Locate the cell with the specified text and output its (x, y) center coordinate. 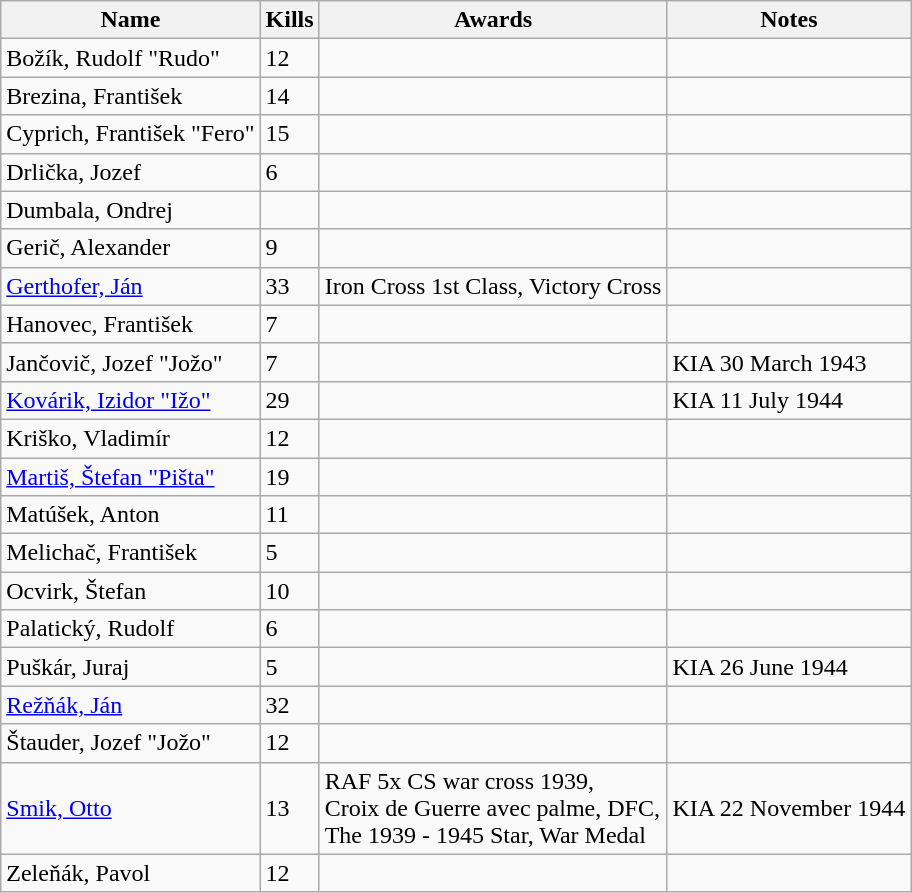
KIA 30 March 1943 (789, 362)
32 (290, 705)
Puškár, Juraj (130, 667)
13 (290, 808)
Dumbala, Ondrej (130, 210)
Jančovič, Jozef "Jožo" (130, 362)
KIA 26 June 1944 (789, 667)
Gerthofer, Ján (130, 286)
Iron Cross 1st Class, Victory Cross (493, 286)
10 (290, 591)
Name (130, 20)
Cyprich, František "Fero" (130, 134)
Božík, Rudolf "Rudo" (130, 58)
Martiš, Štefan "Pišta" (130, 477)
Štauder, Jozef "Jožo" (130, 743)
Režňák, Ján (130, 705)
9 (290, 248)
Palatický, Rudolf (130, 629)
Kills (290, 20)
Notes (789, 20)
Gerič, Alexander (130, 248)
Zeleňák, Pavol (130, 873)
Smik, Otto (130, 808)
14 (290, 96)
19 (290, 477)
Kriško, Vladimír (130, 438)
RAF 5x CS war cross 1939, Croix de Guerre avec palme, DFC, The 1939 - 1945 Star, War Medal (493, 808)
11 (290, 515)
15 (290, 134)
Awards (493, 20)
29 (290, 400)
KIA 22 November 1944 (789, 808)
Hanovec, František (130, 324)
Melichač, František (130, 553)
KIA 11 July 1944 (789, 400)
Matúšek, Anton (130, 515)
Brezina, František (130, 96)
Ocvirk, Štefan (130, 591)
Drlička, Jozef (130, 172)
33 (290, 286)
Kovárik, Izidor "Ižo" (130, 400)
